For the text-containing cell, return its midpoint in (x, y) coordinate format. 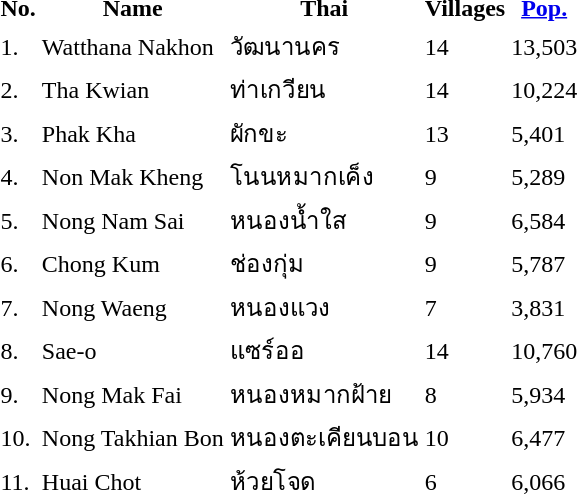
Chong Kum (132, 264)
Non Mak Kheng (132, 176)
หนองน้ำใส (324, 220)
ท่าเกวียน (324, 90)
Tha Kwian (132, 90)
10 (464, 438)
Phak Kha (132, 133)
แซร์ออ (324, 350)
Nong Mak Fai (132, 394)
หนองหมากฝ้าย (324, 394)
หนองแวง (324, 307)
Nong Nam Sai (132, 220)
ผักขะ (324, 133)
หนองตะเคียนบอน (324, 438)
วัฒนานคร (324, 46)
ช่องกุ่ม (324, 264)
โนนหมากเค็ง (324, 176)
Sae-o (132, 350)
Nong Waeng (132, 307)
Watthana Nakhon (132, 46)
13 (464, 133)
8 (464, 394)
Nong Takhian Bon (132, 438)
7 (464, 307)
